Extract the [x, y] coordinate from the center of the cell holding the provided text.  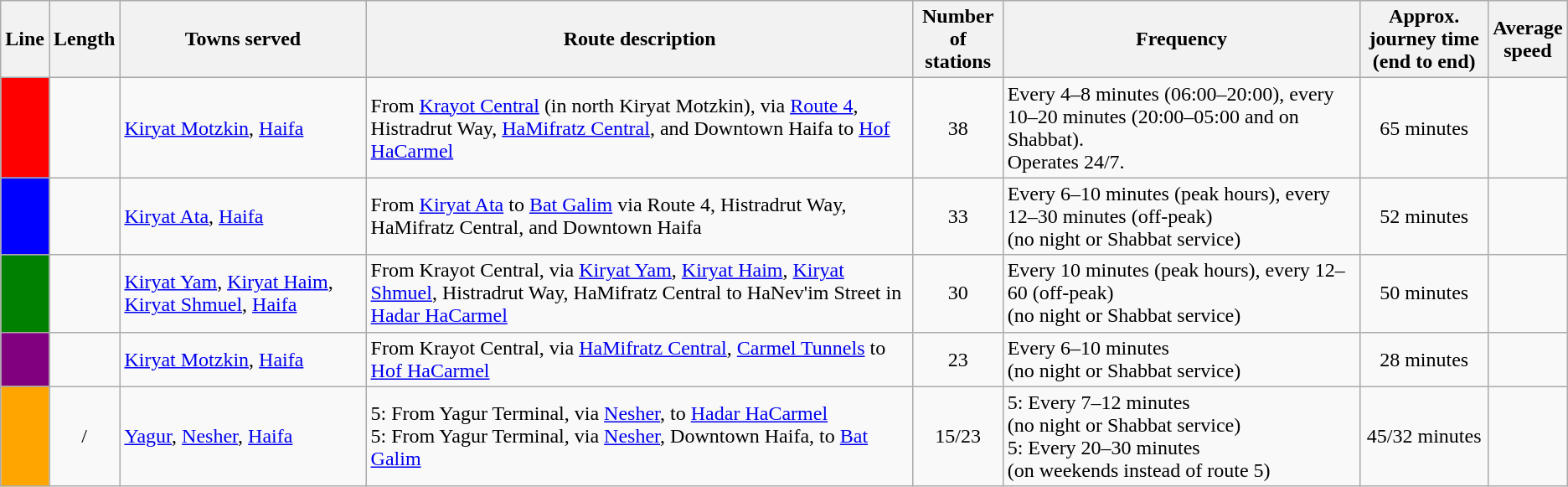
From Krayot Central (in north Kiryat Motzkin), via Route 4, Histradrut Way, HaMifratz Central, and Downtown Haifa to Hof HaCarmel [640, 127]
15/23 [958, 436]
Route description [640, 39]
From Krayot Central, via Kiryat Yam, Kiryat Haim, Kiryat Shmuel, Histradrut Way, HaMifratz Central to HaNev'im Street in Hadar HaCarmel [640, 293]
Approx. journey time(end to end) [1424, 39]
Number ofstations [958, 39]
Line [25, 39]
65 minutes [1424, 127]
30 [958, 293]
Frequency [1181, 39]
45/32 minutes [1424, 436]
5: Every 7–12 minutes(no night or Shabbat service)5: Every 20–30 minutes(on weekends instead of route 5) [1181, 436]
Yagur, Nesher, Haifa [243, 436]
50 minutes [1424, 293]
Towns served [243, 39]
From Kiryat Ata to Bat Galim via Route 4, Histradrut Way, HaMifratz Central, and Downtown Haifa [640, 216]
Every 10 minutes (peak hours), every 12–60 (off-peak)(no night or Shabbat service) [1181, 293]
Length [84, 39]
33 [958, 216]
From Krayot Central, via HaMifratz Central, Carmel Tunnels to Hof HaCarmel [640, 359]
38 [958, 127]
5: From Yagur Terminal, via Nesher, to Hadar HaCarmel5: From Yagur Terminal, via Nesher, Downtown Haifa, to Bat Galim [640, 436]
Every 4–8 minutes (06:00–20:00), every 10–20 minutes (20:00–05:00 and on Shabbat).Operates 24/7. [1181, 127]
Every 6–10 minutes (peak hours), every 12–30 minutes (off-peak)(no night or Shabbat service) [1181, 216]
Every 6–10 minutes(no night or Shabbat service) [1181, 359]
28 minutes [1424, 359]
Averagespeed [1528, 39]
/ [84, 436]
Kiryat Yam, Kiryat Haim, Kiryat Shmuel, Haifa [243, 293]
Kiryat Ata, Haifa [243, 216]
52 minutes [1424, 216]
23 [958, 359]
